Scan for the cell matching the given text and deliver its (X, Y) coordinate at center. 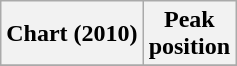
Peakposition (189, 34)
Chart (2010) (72, 34)
